Detect which cell encompasses the target text, then output its (X, Y) center coordinate. 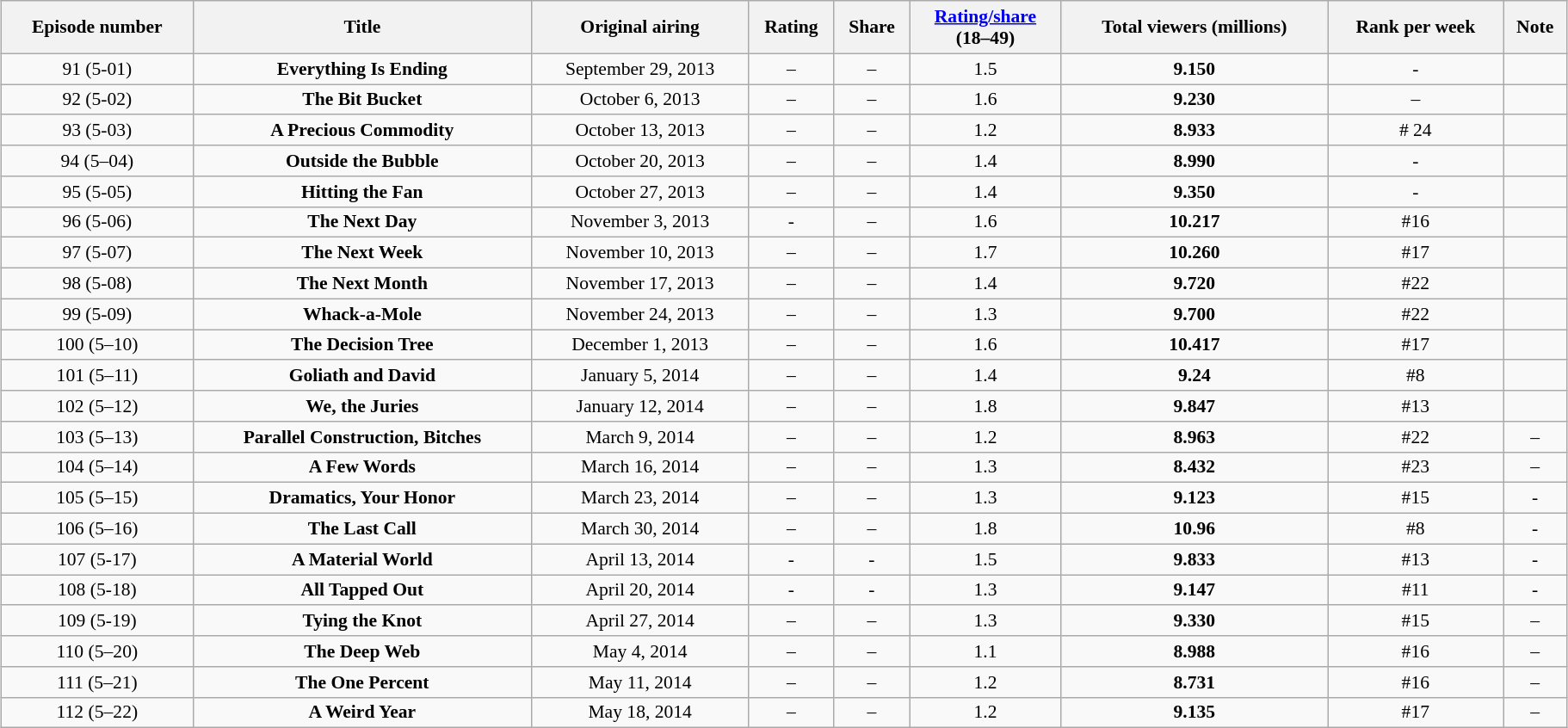
Dramatics, Your Honor (362, 498)
September 29, 2013 (640, 69)
Everything Is Ending (362, 69)
9.135 (1195, 713)
October 13, 2013 (640, 131)
108 (5-18) (97, 590)
1.7 (985, 253)
March 9, 2014 (640, 437)
9.150 (1195, 69)
10.417 (1195, 345)
102 (5–12) (97, 406)
8.963 (1195, 437)
A Weird Year (362, 713)
98 (5-08) (97, 284)
March 16, 2014 (640, 467)
92 (5-02) (97, 100)
A Material World (362, 559)
112 (5–22) (97, 713)
A Few Words (362, 467)
March 23, 2014 (640, 498)
January 5, 2014 (640, 376)
95 (5-05) (97, 192)
100 (5–10) (97, 345)
October 6, 2013 (640, 100)
All Tapped Out (362, 590)
Episode number (97, 28)
#11 (1416, 590)
November 17, 2013 (640, 284)
October 20, 2013 (640, 161)
96 (5-06) (97, 222)
Rating (792, 28)
The Last Call (362, 529)
May 11, 2014 (640, 682)
10.217 (1195, 222)
9.833 (1195, 559)
The Next Week (362, 253)
9.24 (1195, 376)
April 20, 2014 (640, 590)
9.330 (1195, 621)
105 (5–15) (97, 498)
The Deep Web (362, 651)
109 (5-19) (97, 621)
9.847 (1195, 406)
8.731 (1195, 682)
May 18, 2014 (640, 713)
9.123 (1195, 498)
Rank per week (1416, 28)
Parallel Construction, Bitches (362, 437)
93 (5-03) (97, 131)
#23 (1416, 467)
9.700 (1195, 314)
We, the Juries (362, 406)
# 24 (1416, 131)
October 27, 2013 (640, 192)
Whack-a-Mole (362, 314)
Share (872, 28)
The Bit Bucket (362, 100)
November 24, 2013 (640, 314)
111 (5–21) (97, 682)
97 (5-07) (97, 253)
The One Percent (362, 682)
9.230 (1195, 100)
91 (5-01) (97, 69)
10.96 (1195, 529)
106 (5–16) (97, 529)
110 (5–20) (97, 651)
Total viewers (millions) (1195, 28)
December 1, 2013 (640, 345)
8.988 (1195, 651)
1.1 (985, 651)
99 (5-09) (97, 314)
107 (5-17) (97, 559)
Hitting the Fan (362, 192)
8.990 (1195, 161)
April 13, 2014 (640, 559)
Tying the Knot (362, 621)
104 (5–14) (97, 467)
Note (1535, 28)
May 4, 2014 (640, 651)
A Precious Commodity (362, 131)
Original airing (640, 28)
The Decision Tree (362, 345)
November 10, 2013 (640, 253)
8.432 (1195, 467)
94 (5–04) (97, 161)
101 (5–11) (97, 376)
10.260 (1195, 253)
April 27, 2014 (640, 621)
Outside the Bubble (362, 161)
January 12, 2014 (640, 406)
Title (362, 28)
November 3, 2013 (640, 222)
9.350 (1195, 192)
Rating/share(18–49) (985, 28)
103 (5–13) (97, 437)
9.720 (1195, 284)
The Next Month (362, 284)
March 30, 2014 (640, 529)
9.147 (1195, 590)
The Next Day (362, 222)
Goliath and David (362, 376)
8.933 (1195, 131)
